Extract the (x, y) coordinate from the center of the cell holding the provided text.  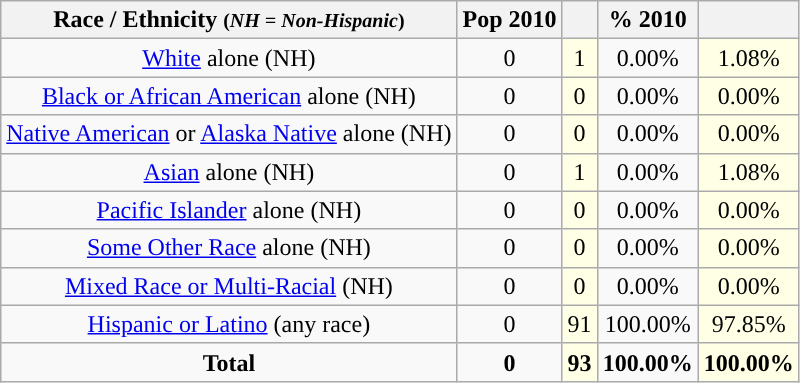
Asian alone (NH) (229, 172)
Pacific Islander alone (NH) (229, 210)
97.85% (748, 324)
Mixed Race or Multi-Racial (NH) (229, 286)
% 2010 (648, 20)
Pop 2010 (510, 20)
91 (580, 324)
White alone (NH) (229, 58)
Race / Ethnicity (NH = Non-Hispanic) (229, 20)
93 (580, 362)
Native American or Alaska Native alone (NH) (229, 134)
Black or African American alone (NH) (229, 96)
Some Other Race alone (NH) (229, 248)
Total (229, 362)
Hispanic or Latino (any race) (229, 324)
